Return [x, y] of the center of cell containing provided text 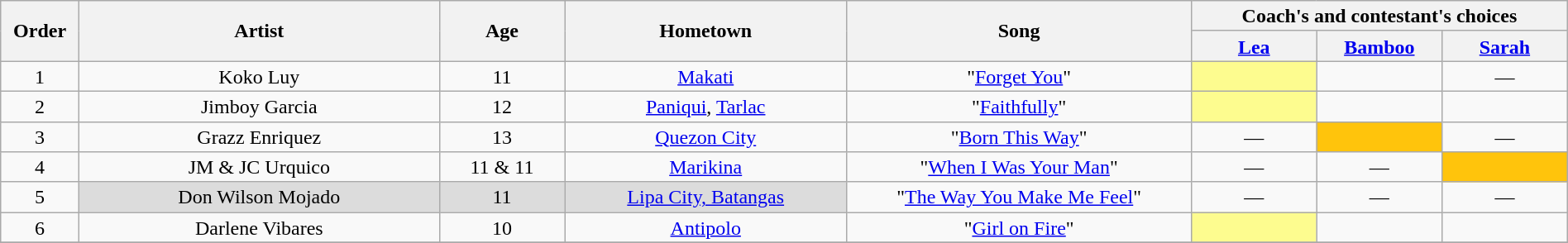
Coach's and contestant's choices [1379, 17]
Quezon City [706, 137]
JM & JC Urquico [259, 167]
Antipolo [706, 228]
13 [502, 137]
Jimboy Garcia [259, 106]
11 & 11 [502, 167]
"When I Was Your Man" [1019, 167]
Bamboo [1379, 46]
"Forget You" [1019, 76]
Lipa City, Batangas [706, 197]
Marikina [706, 167]
Darlene Vibares [259, 228]
Makati [706, 76]
10 [502, 228]
5 [40, 197]
"Faithfully" [1019, 106]
Paniqui, Tarlac [706, 106]
4 [40, 167]
"The Way You Make Me Feel" [1019, 197]
6 [40, 228]
"Born This Way" [1019, 137]
Grazz Enriquez [259, 137]
3 [40, 137]
Lea [1255, 46]
Hometown [706, 31]
Order [40, 31]
Sarah [1505, 46]
2 [40, 106]
Koko Luy [259, 76]
"Girl on Fire" [1019, 228]
1 [40, 76]
Age [502, 31]
Artist [259, 31]
Song [1019, 31]
12 [502, 106]
Don Wilson Mojado [259, 197]
